Return (x, y) of the center of cell containing provided text 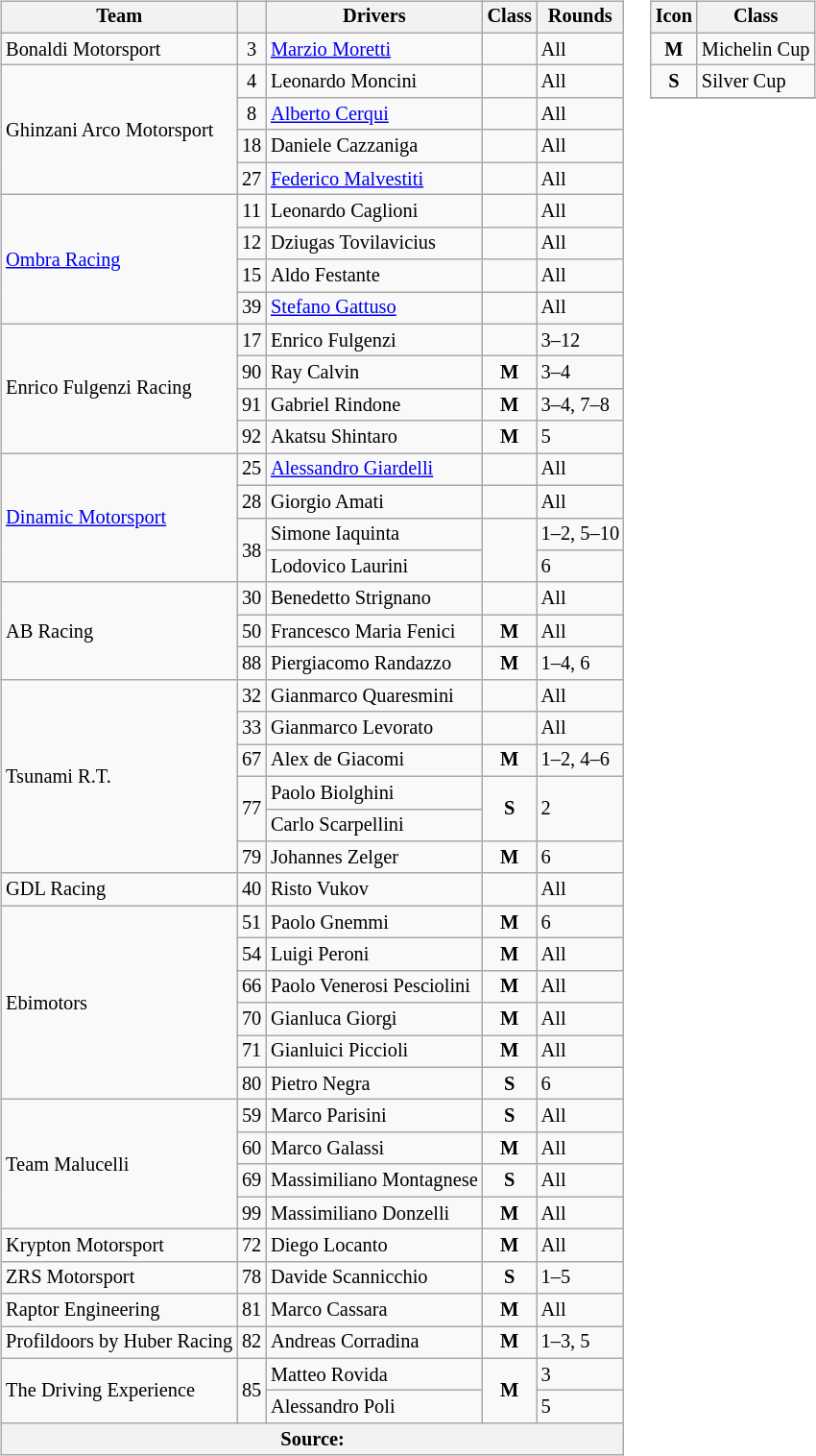
39 (252, 308)
ZRS Motorsport (119, 1277)
Ebimotors (119, 1003)
1–2, 5–10 (580, 534)
17 (252, 340)
Profildoors by Huber Racing (119, 1343)
Icon (674, 17)
25 (252, 470)
The Driving Experience (119, 1391)
85 (252, 1391)
Stefano Gattuso (374, 308)
59 (252, 1116)
27 (252, 179)
Alex de Giacomi (374, 761)
50 (252, 631)
70 (252, 1019)
Source: (313, 1440)
99 (252, 1213)
Marco Parisini (374, 1116)
Ombra Racing (119, 259)
Leonardo Moncini (374, 82)
Tsunami R.T. (119, 776)
66 (252, 986)
Giorgio Amati (374, 501)
Andreas Corradina (374, 1343)
Johannes Zelger (374, 858)
Diego Locanto (374, 1246)
90 (252, 373)
Lodovico Laurini (374, 567)
Krypton Motorsport (119, 1246)
Silver Cup (756, 82)
81 (252, 1310)
Paolo Venerosi Pesciolini (374, 986)
Michelin Cup (756, 49)
Team (119, 17)
38 (252, 549)
Gianluca Giorgi (374, 1019)
77 (252, 809)
1–4, 6 (580, 664)
Federico Malvestiti (374, 179)
Gianmarco Levorato (374, 728)
Pietro Negra (374, 1083)
54 (252, 955)
Rounds (580, 17)
3–4, 7–8 (580, 405)
Francesco Maria Fenici (374, 631)
Gabriel Rindone (374, 405)
Marzio Moretti (374, 49)
Gianmarco Quaresmini (374, 695)
72 (252, 1246)
Dinamic Motorsport (119, 519)
Enrico Fulgenzi Racing (119, 388)
8 (252, 114)
3–12 (580, 340)
2 (580, 809)
GDL Racing (119, 889)
Marco Galassi (374, 1149)
Akatsu Shintaro (374, 437)
Paolo Biolghini (374, 792)
18 (252, 146)
91 (252, 405)
12 (252, 243)
40 (252, 889)
Piergiacomo Randazzo (374, 664)
1–5 (580, 1277)
92 (252, 437)
Carlo Scarpellini (374, 825)
Leonardo Caglioni (374, 211)
88 (252, 664)
Matteo Rovida (374, 1374)
3–4 (580, 373)
Raptor Engineering (119, 1310)
AB Racing (119, 630)
80 (252, 1083)
51 (252, 922)
Paolo Gnemmi (374, 922)
4 (252, 82)
32 (252, 695)
Luigi Peroni (374, 955)
Enrico Fulgenzi (374, 340)
Massimiliano Donzelli (374, 1213)
30 (252, 598)
60 (252, 1149)
Gianluici Piccioli (374, 1052)
28 (252, 501)
Dziugas Tovilavicius (374, 243)
11 (252, 211)
Alessandro Giardelli (374, 470)
Bonaldi Motorsport (119, 49)
Ray Calvin (374, 373)
Massimiliano Montagnese (374, 1180)
Alberto Cerqui (374, 114)
Alessandro Poli (374, 1407)
1–2, 4–6 (580, 761)
Davide Scannicchio (374, 1277)
78 (252, 1277)
Team Malucelli (119, 1164)
79 (252, 858)
71 (252, 1052)
Simone Iaquinta (374, 534)
Ghinzani Arco Motorsport (119, 131)
69 (252, 1180)
Benedetto Strignano (374, 598)
Marco Cassara (374, 1310)
Drivers (374, 17)
82 (252, 1343)
Risto Vukov (374, 889)
Aldo Festante (374, 276)
67 (252, 761)
1–3, 5 (580, 1343)
33 (252, 728)
15 (252, 276)
Daniele Cazzaniga (374, 146)
